Determine the [x, y] coordinate at the center of the cell enclosing the given text.  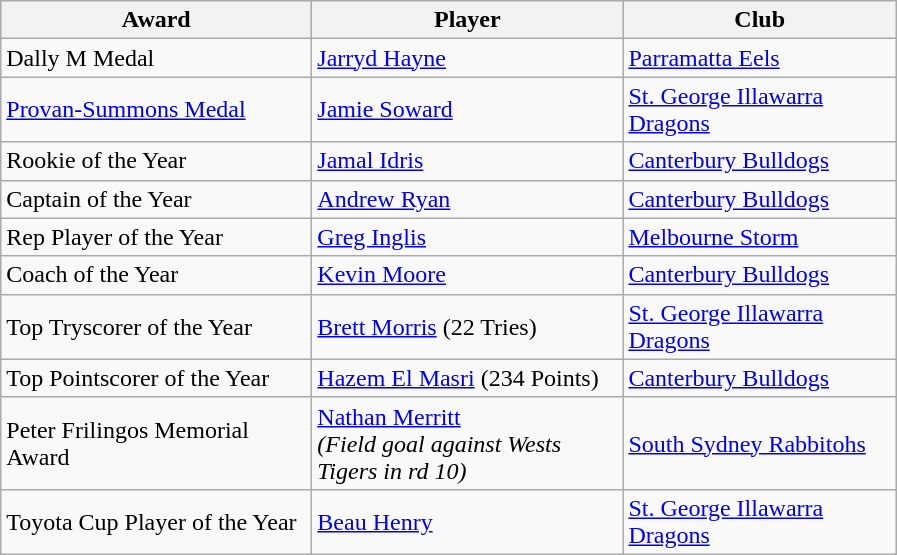
Jamal Idris [468, 161]
Brett Morris (22 Tries) [468, 326]
Captain of the Year [156, 199]
Beau Henry [468, 522]
Nathan Merritt(Field goal against Wests Tigers in rd 10) [468, 443]
Top Tryscorer of the Year [156, 326]
Parramatta Eels [760, 58]
Award [156, 20]
South Sydney Rabbitohs [760, 443]
Andrew Ryan [468, 199]
Peter Frilingos Memorial Award [156, 443]
Hazem El Masri (234 Points) [468, 378]
Player [468, 20]
Melbourne Storm [760, 237]
Coach of the Year [156, 275]
Top Pointscorer of the Year [156, 378]
Toyota Cup Player of the Year [156, 522]
Greg Inglis [468, 237]
Provan-Summons Medal [156, 110]
Jarryd Hayne [468, 58]
Kevin Moore [468, 275]
Club [760, 20]
Rep Player of the Year [156, 237]
Rookie of the Year [156, 161]
Dally M Medal [156, 58]
Jamie Soward [468, 110]
